Identify which cell holds the provided text, then report its [x, y] central coordinate. 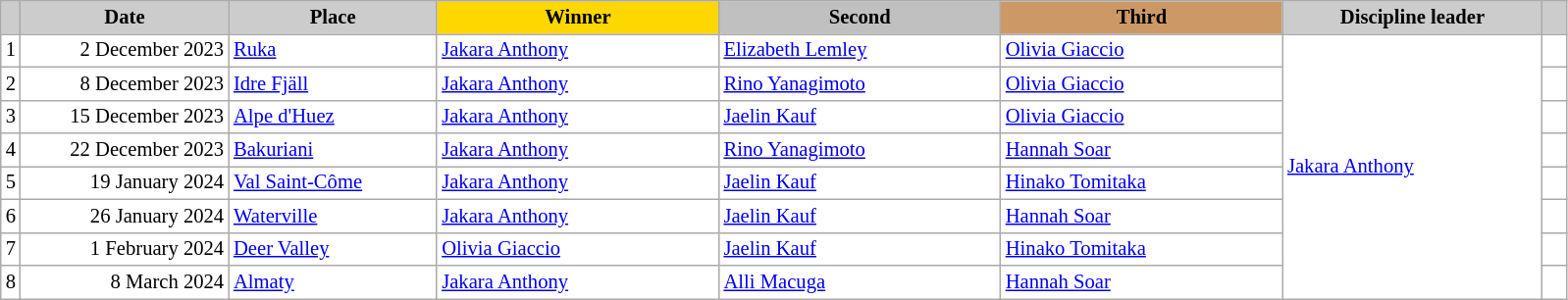
19 January 2024 [125, 182]
6 [11, 216]
Bakuriani [333, 150]
15 December 2023 [125, 117]
3 [11, 117]
1 February 2024 [125, 249]
2 December 2023 [125, 50]
Alpe d'Huez [333, 117]
Waterville [333, 216]
8 [11, 281]
22 December 2023 [125, 150]
2 [11, 83]
Second [860, 17]
Elizabeth Lemley [860, 50]
Ruka [333, 50]
Idre Fjäll [333, 83]
Val Saint-Côme [333, 182]
Deer Valley [333, 249]
Alli Macuga [860, 281]
8 March 2024 [125, 281]
8 December 2023 [125, 83]
Date [125, 17]
Almaty [333, 281]
5 [11, 182]
7 [11, 249]
Third [1142, 17]
1 [11, 50]
Winner [577, 17]
4 [11, 150]
Discipline leader [1413, 17]
Place [333, 17]
26 January 2024 [125, 216]
